Return (X, Y) of the center of cell containing provided text 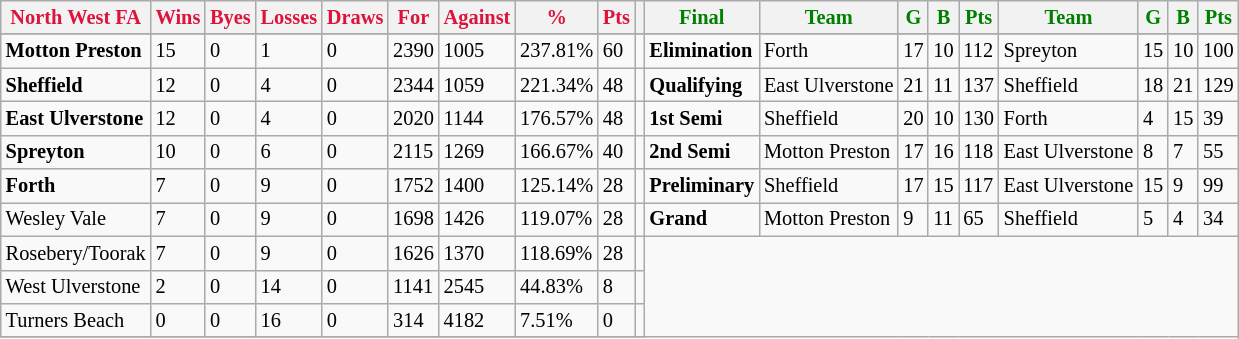
99 (1218, 186)
1141 (413, 287)
Wins (178, 17)
1059 (478, 85)
1426 (478, 219)
5 (1153, 219)
Elimination (702, 51)
39 (1218, 118)
Draws (355, 17)
Losses (289, 17)
2nd Semi (702, 152)
Qualifying (702, 85)
% (556, 17)
2115 (413, 152)
1144 (478, 118)
55 (1218, 152)
1005 (478, 51)
Grand (702, 219)
18 (1153, 85)
For (413, 17)
1400 (478, 186)
6 (289, 152)
176.57% (556, 118)
Wesley Vale (76, 219)
1752 (413, 186)
129 (1218, 85)
112 (978, 51)
2344 (413, 85)
100 (1218, 51)
North West FA (76, 17)
130 (978, 118)
1698 (413, 219)
2020 (413, 118)
Final (702, 17)
1st Semi (702, 118)
119.07% (556, 219)
2 (178, 287)
Preliminary (702, 186)
Rosebery/Toorak (76, 253)
Against (478, 17)
2545 (478, 287)
Turners Beach (76, 320)
166.67% (556, 152)
34 (1218, 219)
125.14% (556, 186)
West Ulverstone (76, 287)
20 (913, 118)
137 (978, 85)
44.83% (556, 287)
118 (978, 152)
221.34% (556, 85)
65 (978, 219)
2390 (413, 51)
118.69% (556, 253)
237.81% (556, 51)
60 (616, 51)
1 (289, 51)
1370 (478, 253)
40 (616, 152)
14 (289, 287)
314 (413, 320)
Byes (230, 17)
1626 (413, 253)
117 (978, 186)
4182 (478, 320)
1269 (478, 152)
7.51% (556, 320)
